Pinpoint the cell where the given text exists, returning its (x, y) midpoint coordinate. 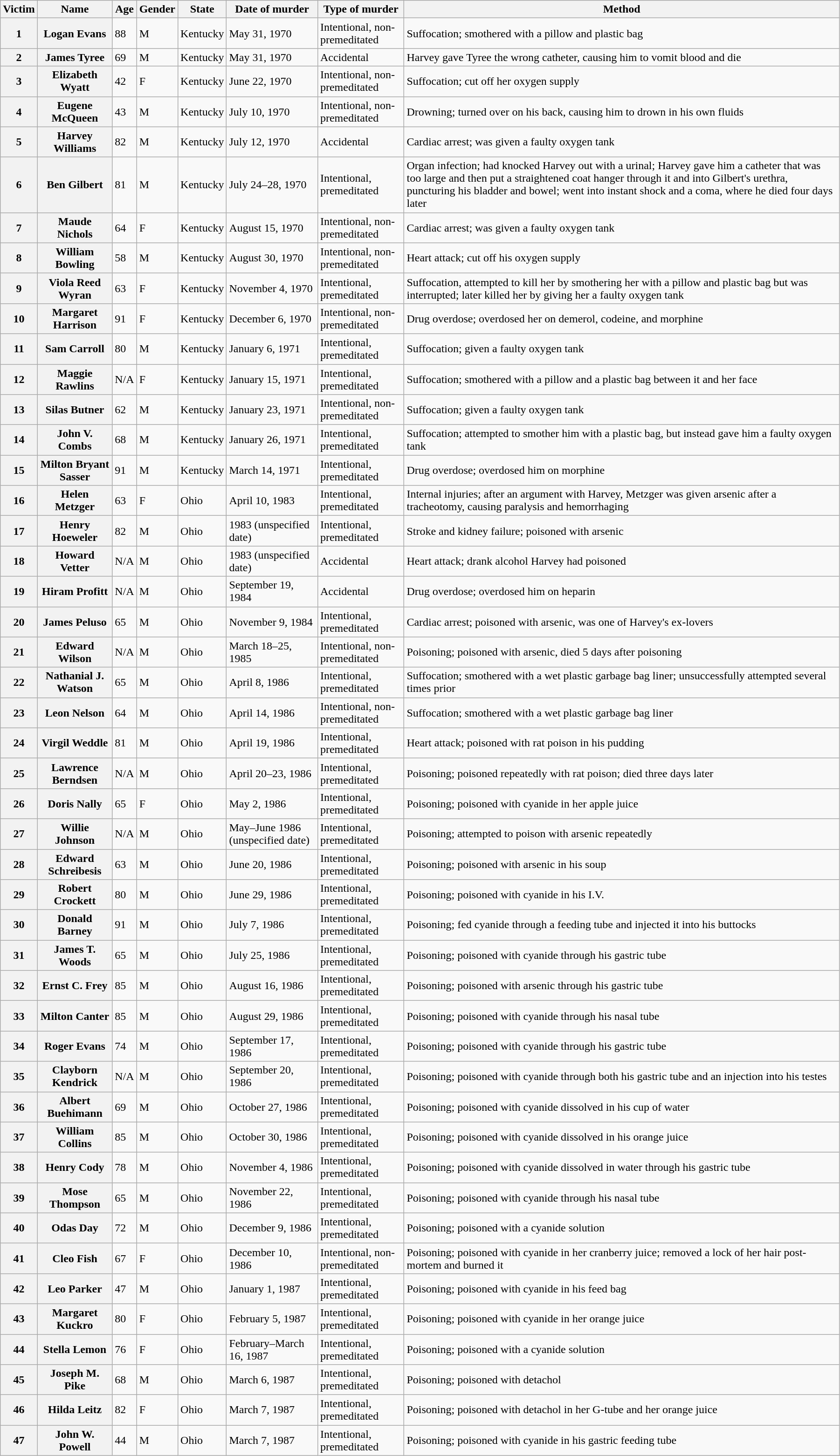
74 (124, 1046)
September 19, 1984 (272, 592)
Cardiac arrest; poisoned with arsenic, was one of Harvey's ex-lovers (622, 622)
December 9, 1986 (272, 1228)
Lawrence Berndsen (75, 773)
John W. Powell (75, 1441)
Odas Day (75, 1228)
Poisoning; poisoned with cyanide in her apple juice (622, 803)
28 (19, 864)
10 (19, 319)
Roger Evans (75, 1046)
December 6, 1970 (272, 319)
Henry Cody (75, 1168)
State (202, 9)
Viola Reed Wyran (75, 288)
4 (19, 112)
Poisoning; poisoned with arsenic through his gastric tube (622, 986)
58 (124, 258)
November 22, 1986 (272, 1197)
James T. Woods (75, 955)
35 (19, 1076)
Cleo Fish (75, 1258)
Ernst C. Frey (75, 986)
August 30, 1970 (272, 258)
Edward Schreibesis (75, 864)
Poisoning; poisoned with arsenic in his soup (622, 864)
Joseph M. Pike (75, 1380)
Logan Evans (75, 34)
67 (124, 1258)
23 (19, 713)
Suffocation; smothered with a pillow and a plastic bag between it and her face (622, 379)
15 (19, 471)
3 (19, 81)
Poisoning; poisoned with cyanide in his feed bag (622, 1289)
January 26, 1971 (272, 440)
Nathanial J. Watson (75, 682)
November 4, 1970 (272, 288)
Mose Thompson (75, 1197)
Robert Crockett (75, 895)
April 8, 1986 (272, 682)
June 22, 1970 (272, 81)
Poisoning; fed cyanide through a feeding tube and injected it into his buttocks (622, 925)
38 (19, 1168)
46 (19, 1410)
Drug overdose; overdosed him on morphine (622, 471)
Donald Barney (75, 925)
Suffocation; smothered with a pillow and plastic bag (622, 34)
78 (124, 1168)
41 (19, 1258)
27 (19, 834)
5 (19, 142)
37 (19, 1137)
Drug overdose; overdosed him on heparin (622, 592)
January 23, 1971 (272, 410)
Poisoning; poisoned repeatedly with rat poison; died three days later (622, 773)
Poisoning; poisoned with detachol in her G-tube and her orange juice (622, 1410)
Maggie Rawlins (75, 379)
July 25, 1986 (272, 955)
April 19, 1986 (272, 743)
November 4, 1986 (272, 1168)
Poisoning; poisoned with detachol (622, 1380)
June 29, 1986 (272, 895)
James Peluso (75, 622)
14 (19, 440)
Poisoning; poisoned with cyanide dissolved in water through his gastric tube (622, 1168)
Suffocation; smothered with a wet plastic garbage bag liner (622, 713)
January 15, 1971 (272, 379)
February 5, 1987 (272, 1319)
Poisoning; poisoned with cyanide in his I.V. (622, 895)
Poisoning; poisoned with arsenic, died 5 days after poisoning (622, 652)
Drug overdose; overdosed her on demerol, codeine, and morphine (622, 319)
9 (19, 288)
Leo Parker (75, 1289)
September 20, 1986 (272, 1076)
William Collins (75, 1137)
16 (19, 500)
Type of murder (361, 9)
Suffocation; cut off her oxygen supply (622, 81)
October 30, 1986 (272, 1137)
Stella Lemon (75, 1349)
Edward Wilson (75, 652)
6 (19, 185)
July 7, 1986 (272, 925)
Milton Canter (75, 1016)
21 (19, 652)
November 9, 1984 (272, 622)
Victim (19, 9)
31 (19, 955)
Internal injuries; after an argument with Harvey, Metzger was given arsenic after a tracheotomy, causing paralysis and hemorrhaging (622, 500)
20 (19, 622)
June 20, 1986 (272, 864)
Poisoning; poisoned with cyanide dissolved in his cup of water (622, 1107)
August 16, 1986 (272, 986)
Stroke and kidney failure; poisoned with arsenic (622, 531)
45 (19, 1380)
Henry Hoeweler (75, 531)
Eugene McQueen (75, 112)
Poisoning; poisoned with cyanide in his gastric feeding tube (622, 1441)
Ben Gilbert (75, 185)
32 (19, 986)
Milton Bryant Sasser (75, 471)
January 1, 1987 (272, 1289)
Clayborn Kendrick (75, 1076)
Harvey Williams (75, 142)
Method (622, 9)
Heart attack; cut off his oxygen supply (622, 258)
72 (124, 1228)
Doris Nally (75, 803)
29 (19, 895)
88 (124, 34)
October 27, 1986 (272, 1107)
William Bowling (75, 258)
Gender (157, 9)
Albert Buehimann (75, 1107)
2 (19, 57)
Poisoning; attempted to poison with arsenic repeatedly (622, 834)
40 (19, 1228)
Suffocation; attempted to smother him with a plastic bag, but instead gave him a faulty oxygen tank (622, 440)
24 (19, 743)
Leon Nelson (75, 713)
Elizabeth Wyatt (75, 81)
34 (19, 1046)
Virgil Weddle (75, 743)
25 (19, 773)
July 24–28, 1970 (272, 185)
33 (19, 1016)
12 (19, 379)
Poisoning; poisoned with cyanide dissolved in his orange juice (622, 1137)
11 (19, 349)
Name (75, 9)
Heart attack; drank alcohol Harvey had poisoned (622, 561)
August 29, 1986 (272, 1016)
Silas Butner (75, 410)
22 (19, 682)
Poisoning; poisoned with cyanide through both his gastric tube and an injection into his testes (622, 1076)
Age (124, 9)
17 (19, 531)
April 14, 1986 (272, 713)
19 (19, 592)
July 10, 1970 (272, 112)
Date of murder (272, 9)
13 (19, 410)
18 (19, 561)
26 (19, 803)
John V. Combs (75, 440)
1 (19, 34)
Heart attack; poisoned with rat poison in his pudding (622, 743)
August 15, 1970 (272, 227)
76 (124, 1349)
May–June 1986 (unspecified date) (272, 834)
Drowning; turned over on his back, causing him to drown in his own fluids (622, 112)
September 17, 1986 (272, 1046)
39 (19, 1197)
James Tyree (75, 57)
March 18–25, 1985 (272, 652)
February–March 16, 1987 (272, 1349)
30 (19, 925)
36 (19, 1107)
December 10, 1986 (272, 1258)
Helen Metzger (75, 500)
Hiram Profitt (75, 592)
April 20–23, 1986 (272, 773)
March 6, 1987 (272, 1380)
Poisoning; poisoned with cyanide in her cranberry juice; removed a lock of her hair post-mortem and burned it (622, 1258)
Howard Vetter (75, 561)
May 2, 1986 (272, 803)
Hilda Leitz (75, 1410)
July 12, 1970 (272, 142)
Poisoning; poisoned with cyanide in her orange juice (622, 1319)
8 (19, 258)
Margaret Kuckro (75, 1319)
Harvey gave Tyree the wrong catheter, causing him to vomit blood and die (622, 57)
7 (19, 227)
Maude Nichols (75, 227)
Willie Johnson (75, 834)
Sam Carroll (75, 349)
January 6, 1971 (272, 349)
April 10, 1983 (272, 500)
March 14, 1971 (272, 471)
Suffocation; smothered with a wet plastic garbage bag liner; unsuccessfully attempted several times prior (622, 682)
Margaret Harrison (75, 319)
62 (124, 410)
